Return the (x, y) coordinate for the center point of the cell that contains the specified text.  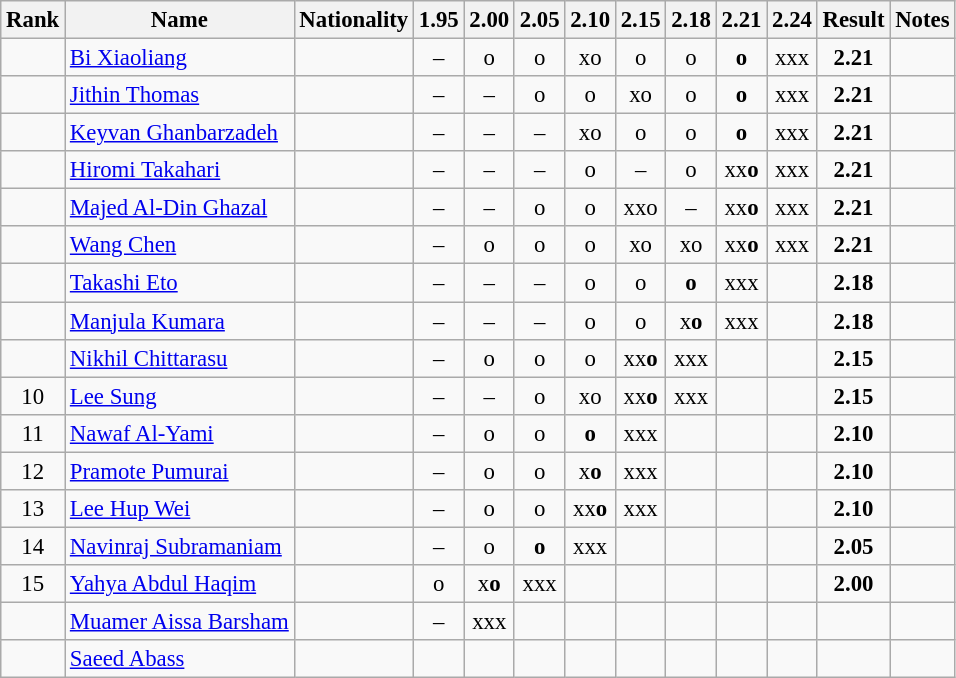
12 (33, 471)
Pramote Pumurai (180, 471)
Muamer Aissa Barsham (180, 621)
Nawaf Al-Yami (180, 433)
Wang Chen (180, 245)
Navinraj Subramaniam (180, 546)
Jithin Thomas (180, 95)
14 (33, 546)
Takashi Eto (180, 283)
11 (33, 433)
Majed Al-Din Ghazal (180, 208)
Nationality (354, 20)
Bi Xiaoliang (180, 58)
Lee Hup Wei (180, 509)
Rank (33, 20)
15 (33, 584)
Manjula Kumara (180, 321)
Yahya Abdul Haqim (180, 584)
2.24 (792, 20)
Saeed Abass (180, 659)
Name (180, 20)
Hiromi Takahari (180, 170)
Lee Sung (180, 396)
Keyvan Ghanbarzadeh (180, 133)
Result (854, 20)
1.95 (439, 20)
13 (33, 509)
Nikhil Chittarasu (180, 358)
Notes (922, 20)
10 (33, 396)
